Scan for the cell matching the given text and deliver its (X, Y) coordinate at center. 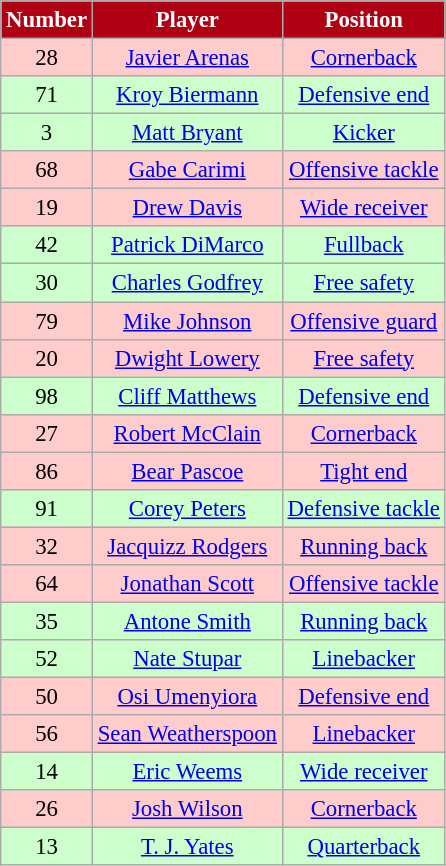
Drew Davis (187, 208)
T. J. Yates (187, 847)
Defensive tackle (364, 509)
52 (47, 659)
14 (47, 772)
Position (364, 20)
27 (47, 433)
Dwight Lowery (187, 358)
3 (47, 133)
28 (47, 58)
20 (47, 358)
Josh Wilson (187, 809)
Number (47, 20)
26 (47, 809)
Javier Arenas (187, 58)
Gabe Carimi (187, 170)
Corey Peters (187, 509)
Player (187, 20)
32 (47, 546)
Osi Umenyiora (187, 697)
79 (47, 321)
91 (47, 509)
Antone Smith (187, 621)
30 (47, 283)
Matt Bryant (187, 133)
Cliff Matthews (187, 396)
Offensive guard (364, 321)
Robert McClain (187, 433)
Mike Johnson (187, 321)
56 (47, 734)
13 (47, 847)
Charles Godfrey (187, 283)
42 (47, 245)
71 (47, 95)
35 (47, 621)
68 (47, 170)
86 (47, 471)
50 (47, 697)
19 (47, 208)
64 (47, 584)
Quarterback (364, 847)
Bear Pascoe (187, 471)
Jonathan Scott (187, 584)
Kroy Biermann (187, 95)
Patrick DiMarco (187, 245)
Sean Weatherspoon (187, 734)
Jacquizz Rodgers (187, 546)
Tight end (364, 471)
98 (47, 396)
Fullback (364, 245)
Kicker (364, 133)
Nate Stupar (187, 659)
Eric Weems (187, 772)
